Provide the (X, Y) coordinate of the cell's center where the given text is located.  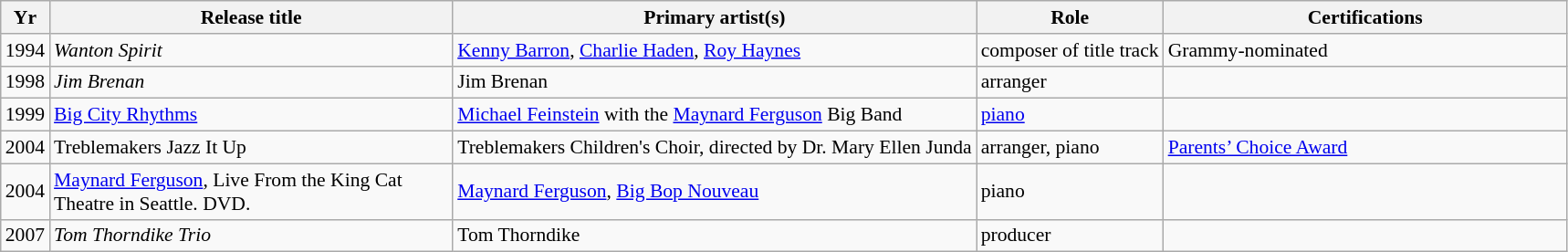
Grammy-nominated (1365, 50)
arranger (1070, 82)
Role (1070, 17)
Michael Feinstein with the Maynard Ferguson Big Band (714, 115)
composer of title track (1070, 50)
1999 (26, 115)
1994 (26, 50)
arranger, piano (1070, 148)
Primary artist(s) (714, 17)
Tom Thorndike Trio (251, 236)
2007 (26, 236)
Treblemakers Children's Choir, directed by Dr. Mary Ellen Junda (714, 148)
Yr (26, 17)
Kenny Barron, Charlie Haden, Roy Haynes (714, 50)
Release title (251, 17)
Wanton Spirit (251, 50)
Maynard Ferguson, Live From the King Cat Theatre in Seattle. DVD. (251, 192)
Parents’ Choice Award (1365, 148)
Treblemakers Jazz It Up (251, 148)
1998 (26, 82)
Maynard Ferguson, Big Bop Nouveau (714, 192)
Big City Rhythms (251, 115)
producer (1070, 236)
Certifications (1365, 17)
Tom Thorndike (714, 236)
